Extract the (X, Y) coordinate from the center of the cell holding the provided text.  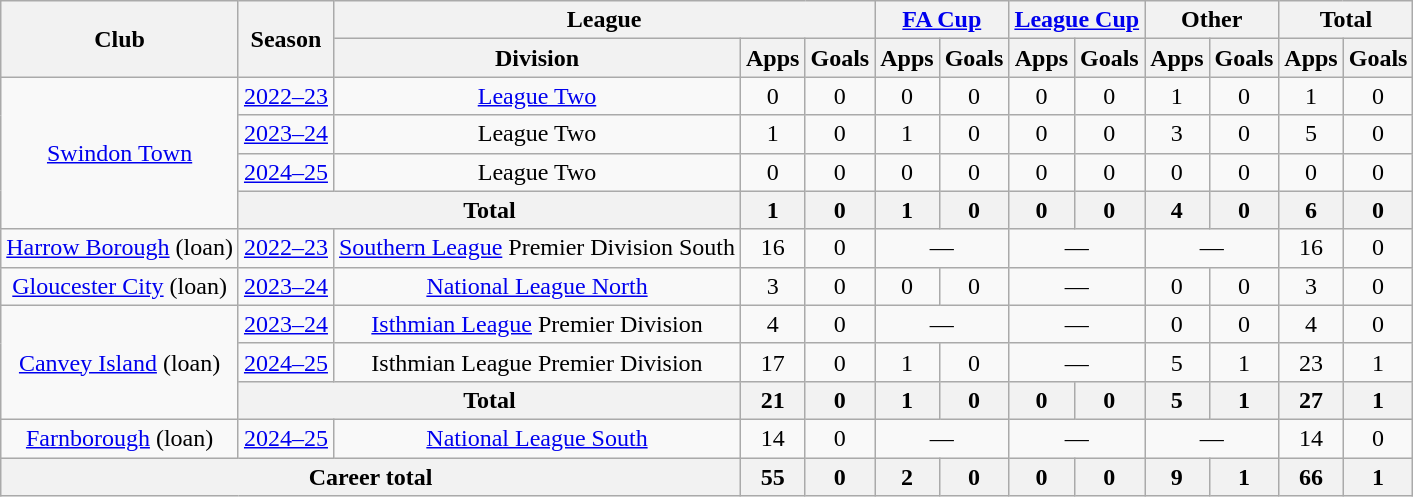
League (604, 20)
Season (286, 39)
Farnborough (loan) (120, 438)
Career total (371, 477)
Southern League Premier Division South (536, 248)
FA Cup (942, 20)
17 (773, 362)
21 (773, 400)
Other (1212, 20)
2 (907, 477)
Harrow Borough (loan) (120, 248)
National League North (536, 286)
9 (1177, 477)
55 (773, 477)
66 (1311, 477)
Canvey Island (loan) (120, 362)
6 (1311, 210)
Gloucester City (loan) (120, 286)
National League South (536, 438)
27 (1311, 400)
Swindon Town (120, 153)
Club (120, 39)
League Cup (1077, 20)
Division (536, 58)
23 (1311, 362)
